Detect which cell encompasses the target text, then output its (x, y) center coordinate. 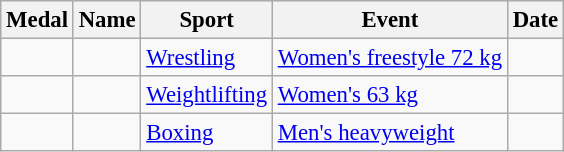
Women's freestyle 72 kg (390, 58)
Event (390, 20)
Date (535, 20)
Wrestling (207, 58)
Weightlifting (207, 95)
Name (107, 20)
Medal (38, 20)
Women's 63 kg (390, 95)
Men's heavyweight (390, 133)
Sport (207, 20)
Boxing (207, 133)
